Find where the given text appears and provide that cell's center as (x, y) coordinate. 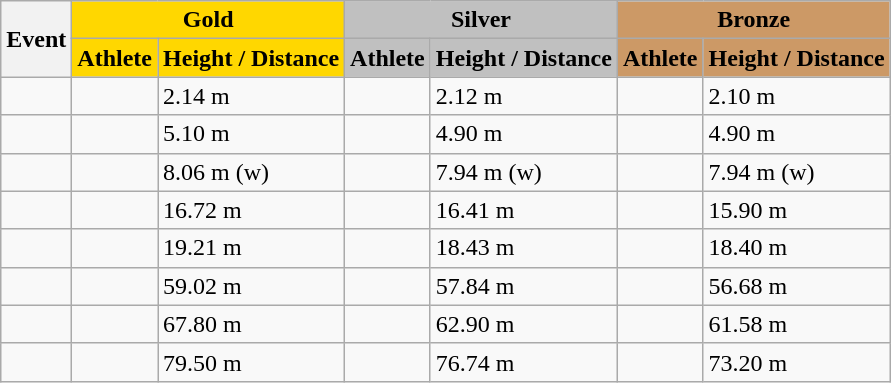
79.50 m (252, 362)
18.40 m (796, 248)
Silver (482, 20)
Gold (208, 20)
18.43 m (524, 248)
57.84 m (524, 286)
Event (36, 39)
61.58 m (796, 324)
8.06 m (w) (252, 172)
59.02 m (252, 286)
2.10 m (796, 96)
73.20 m (796, 362)
76.74 m (524, 362)
16.72 m (252, 210)
19.21 m (252, 248)
Bronze (754, 20)
2.14 m (252, 96)
15.90 m (796, 210)
2.12 m (524, 96)
56.68 m (796, 286)
62.90 m (524, 324)
5.10 m (252, 134)
67.80 m (252, 324)
16.41 m (524, 210)
